Extract the (x, y) coordinate from the center of the cell holding the provided text.  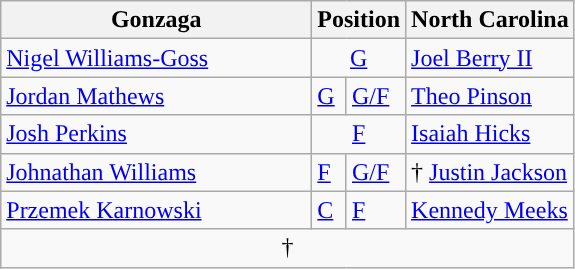
Position (359, 20)
Johnathan Williams (156, 172)
Isaiah Hicks (490, 134)
C (330, 210)
† Justin Jackson (490, 172)
Josh Perkins (156, 134)
Joel Berry II (490, 58)
Theo Pinson (490, 96)
† (288, 248)
North Carolina (490, 20)
Przemek Karnowski (156, 210)
Kennedy Meeks (490, 210)
Jordan Mathews (156, 96)
Nigel Williams-Goss (156, 58)
Gonzaga (156, 20)
